Determine the [X, Y] coordinate at the center of the cell enclosing the given text.  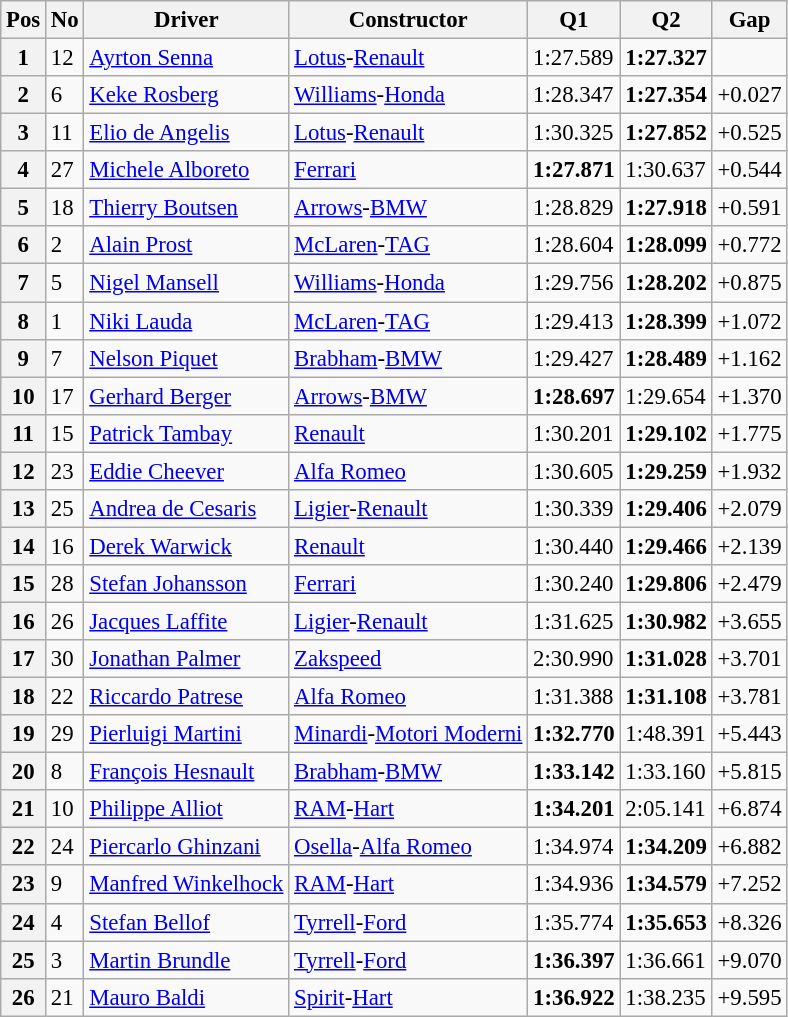
+0.591 [750, 208]
Martin Brundle [186, 960]
1:29.259 [666, 471]
1:29.413 [574, 321]
1:28.202 [666, 283]
Elio de Angelis [186, 133]
1:28.829 [574, 208]
+3.655 [750, 621]
Ayrton Senna [186, 58]
Gap [750, 20]
1:32.770 [574, 734]
1:27.327 [666, 58]
Philippe Alliot [186, 809]
1:34.201 [574, 809]
1:28.099 [666, 245]
1:29.427 [574, 358]
27 [65, 170]
Michele Alboreto [186, 170]
1:30.982 [666, 621]
Jacques Laffite [186, 621]
19 [24, 734]
Nigel Mansell [186, 283]
1:35.653 [666, 922]
+5.815 [750, 772]
1:27.918 [666, 208]
1:48.391 [666, 734]
+0.525 [750, 133]
+2.139 [750, 546]
Nelson Piquet [186, 358]
1:31.625 [574, 621]
1:27.589 [574, 58]
1:34.579 [666, 885]
Stefan Johansson [186, 584]
1:28.604 [574, 245]
2:30.990 [574, 659]
1:27.354 [666, 95]
Keke Rosberg [186, 95]
1:31.388 [574, 697]
1:36.397 [574, 960]
Manfred Winkelhock [186, 885]
1:30.440 [574, 546]
Q2 [666, 20]
Eddie Cheever [186, 471]
14 [24, 546]
+5.443 [750, 734]
Niki Lauda [186, 321]
1:29.102 [666, 433]
+6.882 [750, 847]
+2.079 [750, 509]
+1.072 [750, 321]
No [65, 20]
Derek Warwick [186, 546]
+8.326 [750, 922]
+0.772 [750, 245]
+0.875 [750, 283]
+1.932 [750, 471]
+0.544 [750, 170]
+7.252 [750, 885]
13 [24, 509]
1:31.028 [666, 659]
1:30.339 [574, 509]
Osella-Alfa Romeo [408, 847]
Spirit-Hart [408, 997]
+0.027 [750, 95]
1:34.209 [666, 847]
Patrick Tambay [186, 433]
1:30.637 [666, 170]
1:28.697 [574, 396]
Pierluigi Martini [186, 734]
Constructor [408, 20]
1:27.852 [666, 133]
Mauro Baldi [186, 997]
+9.070 [750, 960]
1:30.325 [574, 133]
1:38.235 [666, 997]
Jonathan Palmer [186, 659]
François Hesnault [186, 772]
Driver [186, 20]
1:29.654 [666, 396]
1:30.605 [574, 471]
Riccardo Patrese [186, 697]
20 [24, 772]
+1.162 [750, 358]
1:36.661 [666, 960]
1:33.142 [574, 772]
Q1 [574, 20]
30 [65, 659]
1:33.160 [666, 772]
1:29.406 [666, 509]
1:35.774 [574, 922]
1:28.399 [666, 321]
Pos [24, 20]
1:28.489 [666, 358]
Alain Prost [186, 245]
1:30.240 [574, 584]
28 [65, 584]
1:28.347 [574, 95]
Piercarlo Ghinzani [186, 847]
2:05.141 [666, 809]
1:34.936 [574, 885]
Gerhard Berger [186, 396]
1:31.108 [666, 697]
1:27.871 [574, 170]
1:29.466 [666, 546]
29 [65, 734]
1:29.806 [666, 584]
Andrea de Cesaris [186, 509]
+1.370 [750, 396]
+1.775 [750, 433]
1:36.922 [574, 997]
Stefan Bellof [186, 922]
1:30.201 [574, 433]
Zakspeed [408, 659]
Thierry Boutsen [186, 208]
Minardi-Motori Moderni [408, 734]
+6.874 [750, 809]
+3.781 [750, 697]
1:34.974 [574, 847]
+3.701 [750, 659]
+9.595 [750, 997]
+2.479 [750, 584]
1:29.756 [574, 283]
